For the text-containing cell, return its midpoint in [X, Y] coordinate format. 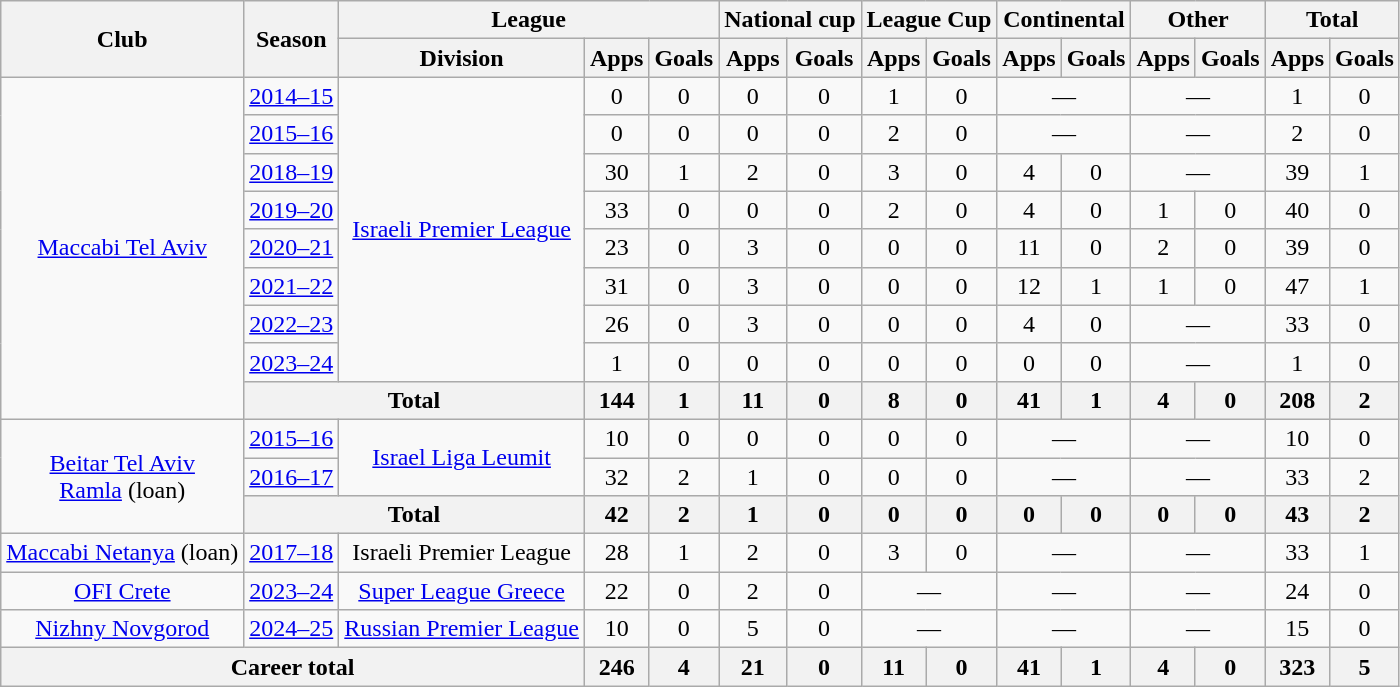
144 [616, 400]
42 [616, 515]
Russian Premier League [462, 629]
30 [616, 172]
2017–18 [292, 553]
Club [122, 39]
Super League Greece [462, 591]
32 [616, 477]
15 [1297, 629]
Maccabi Netanya (loan) [122, 553]
2020–21 [292, 248]
League Cup [929, 20]
Beitar Tel AvivRamla (loan) [122, 476]
Maccabi Tel Aviv [122, 248]
League [529, 20]
Israel Liga Leumit [462, 457]
2016–17 [292, 477]
23 [616, 248]
National cup [790, 20]
8 [894, 400]
2024–25 [292, 629]
2014–15 [292, 96]
Career total [293, 667]
Nizhny Novgorod [122, 629]
12 [1029, 286]
Season [292, 39]
2021–22 [292, 286]
323 [1297, 667]
21 [753, 667]
2022–23 [292, 324]
2018–19 [292, 172]
2019–20 [292, 210]
Other [1198, 20]
47 [1297, 286]
Continental [1064, 20]
22 [616, 591]
246 [616, 667]
Division [462, 58]
28 [616, 553]
24 [1297, 591]
26 [616, 324]
OFI Crete [122, 591]
43 [1297, 515]
31 [616, 286]
208 [1297, 400]
40 [1297, 210]
